Search for the cell housing the specified text and yield its (x, y) center coordinate. 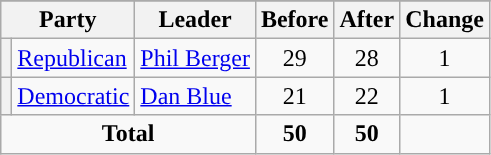
Party (68, 20)
22 (367, 96)
Total (128, 134)
Phil Berger (196, 58)
Republican (74, 58)
Dan Blue (196, 96)
Before (294, 20)
After (367, 20)
Change (445, 20)
Leader (196, 20)
21 (294, 96)
28 (367, 58)
29 (294, 58)
Democratic (74, 96)
